Capture the cell that displays the provided text and extract its (x, y) central coordinate. 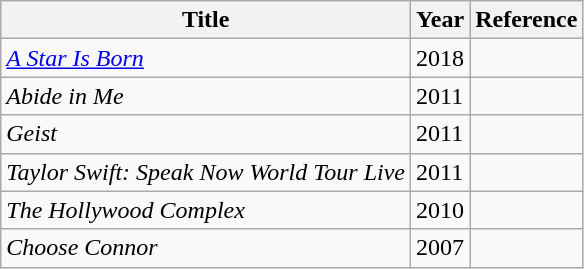
Reference (526, 20)
2007 (440, 248)
Year (440, 20)
Choose Connor (206, 248)
Abide in Me (206, 96)
2010 (440, 210)
The Hollywood Complex (206, 210)
2018 (440, 58)
A Star Is Born (206, 58)
Taylor Swift: Speak Now World Tour Live (206, 172)
Title (206, 20)
Geist (206, 134)
